Detect which cell encompasses the target text, then output its [x, y] center coordinate. 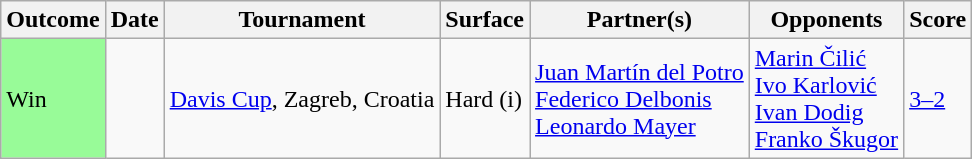
Hard (i) [485, 98]
Surface [485, 20]
3–2 [938, 98]
Davis Cup, Zagreb, Croatia [302, 98]
Marin Čilić Ivo Karlović Ivan Dodig Franko Škugor [826, 98]
Win [53, 98]
Opponents [826, 20]
Outcome [53, 20]
Score [938, 20]
Date [134, 20]
Partner(s) [640, 20]
Juan Martín del Potro Federico Delbonis Leonardo Mayer [640, 98]
Tournament [302, 20]
